Return the (X, Y) coordinate for the center point of the cell that contains the specified text.  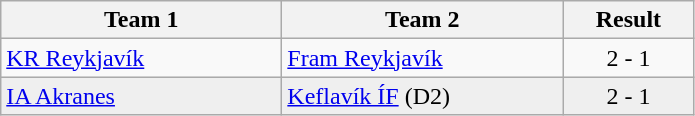
KR Reykjavík (142, 58)
Fram Reykjavík (422, 58)
Result (628, 20)
Team 1 (142, 20)
Keflavík ÍF (D2) (422, 96)
IA Akranes (142, 96)
Team 2 (422, 20)
